Capture the cell that displays the provided text and extract its (X, Y) central coordinate. 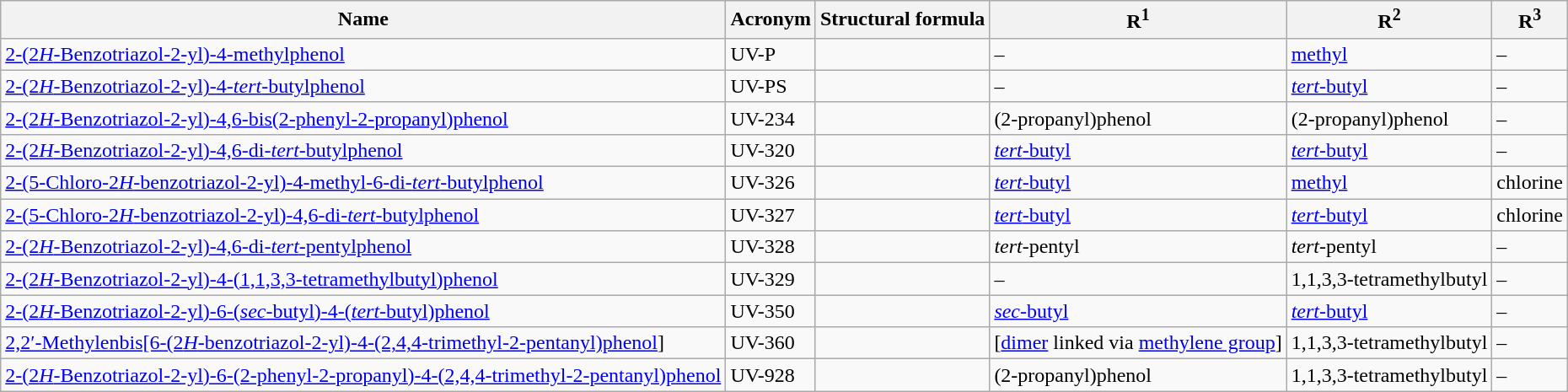
2-(2H-Benzotriazol-2-yl)-6-(2-phenyl-2-propanyl)-4-(2,4,4-trimethyl-2-pentanyl)phenol (363, 375)
UV-P (771, 54)
sec-butyl (1138, 311)
R2 (1389, 20)
Name (363, 20)
UV-326 (771, 183)
2-(2H-Benzotriazol-2-yl)-4-(1,1,3,3-tetramethylbutyl)phenol (363, 279)
UV-928 (771, 375)
UV-327 (771, 215)
UV-329 (771, 279)
UV-360 (771, 343)
2,2′-Methylenbis[6-(2H-benzotriazol-2-yl)-4-(2,4,4-trimethyl-2-pentanyl)phenol] (363, 343)
2-(2H-Benzotriazol-2-yl)-4,6-bis(2-phenyl-2-propanyl)phenol (363, 118)
2-(2H-Benzotriazol-2-yl)-4,6-di-tert-pentylphenol (363, 247)
UV-234 (771, 118)
R3 (1530, 20)
2-(5-Chloro-2H-benzotriazol-2-yl)-4,6-di-tert-butylphenol (363, 215)
[dimer linked via methylene group] (1138, 343)
UV-328 (771, 247)
UV-PS (771, 86)
2-(2H-Benzotriazol-2-yl)-4-tert-butylphenol (363, 86)
2-(2H-Benzotriazol-2-yl)-4-methylphenol (363, 54)
UV-320 (771, 150)
2-(2H-Benzotriazol-2-yl)-4,6-di-tert-butylphenol (363, 150)
Structural formula (902, 20)
UV-350 (771, 311)
Acronym (771, 20)
2-(2H-Benzotriazol-2-yl)-6-(sec-butyl)-4-(tert-butyl)phenol (363, 311)
R1 (1138, 20)
2-(5-Chloro-2H-benzotriazol-2-yl)-4-methyl-6-di-tert-butylphenol (363, 183)
